Find where the given text appears and provide that cell's center as [x, y] coordinate. 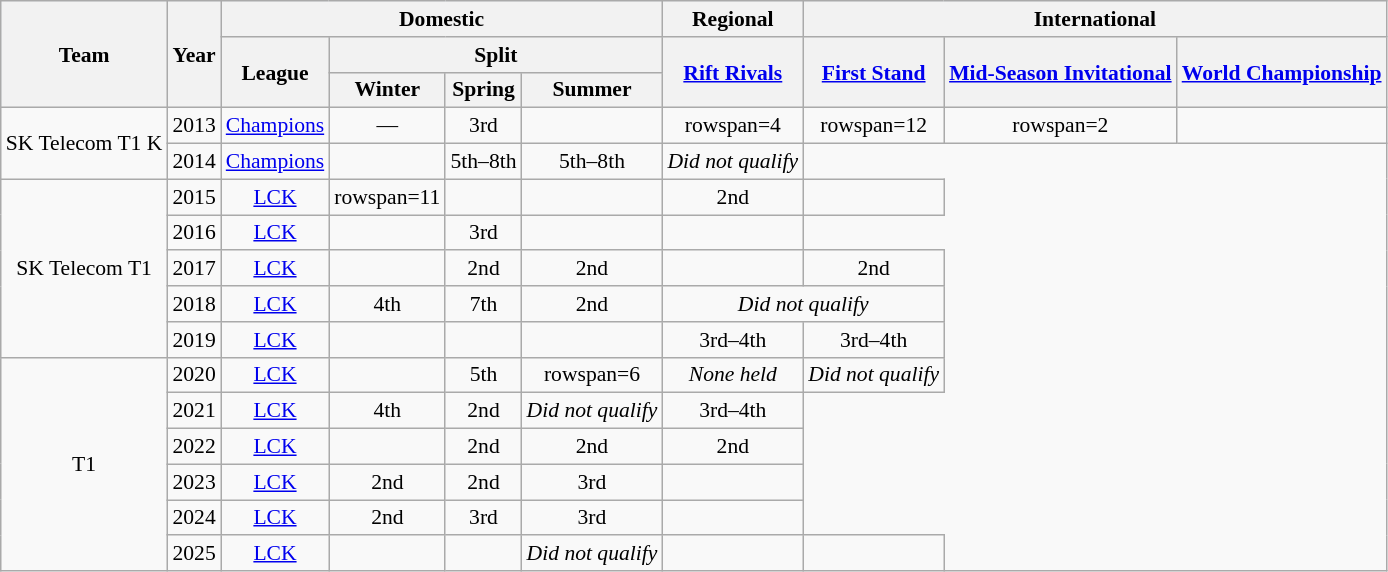
Rift Rivals [732, 72]
2025 [194, 554]
SK Telecom T1 K [84, 144]
International [1094, 19]
2018 [194, 304]
7th [483, 304]
Winter [387, 90]
2019 [194, 340]
SK Telecom T1 [84, 268]
World Championship [1282, 72]
2024 [194, 518]
Domestic [442, 19]
2014 [194, 162]
Split [496, 55]
League [275, 72]
rowspan=11 [387, 197]
2020 [194, 375]
5th [483, 375]
rowspan=4 [732, 126]
Mid-Season Invitational [1060, 72]
rowspan=12 [874, 126]
2015 [194, 197]
2022 [194, 447]
T1 [84, 464]
2021 [194, 411]
rowspan=2 [1060, 126]
First Stand [874, 72]
Team [84, 54]
Spring [483, 90]
None held [732, 375]
2016 [194, 233]
Year [194, 54]
2023 [194, 482]
Summer [592, 90]
2017 [194, 269]
— [387, 126]
Regional [732, 19]
2013 [194, 126]
rowspan=6 [592, 375]
